Locate the cell with the specified text and output its [X, Y] center coordinate. 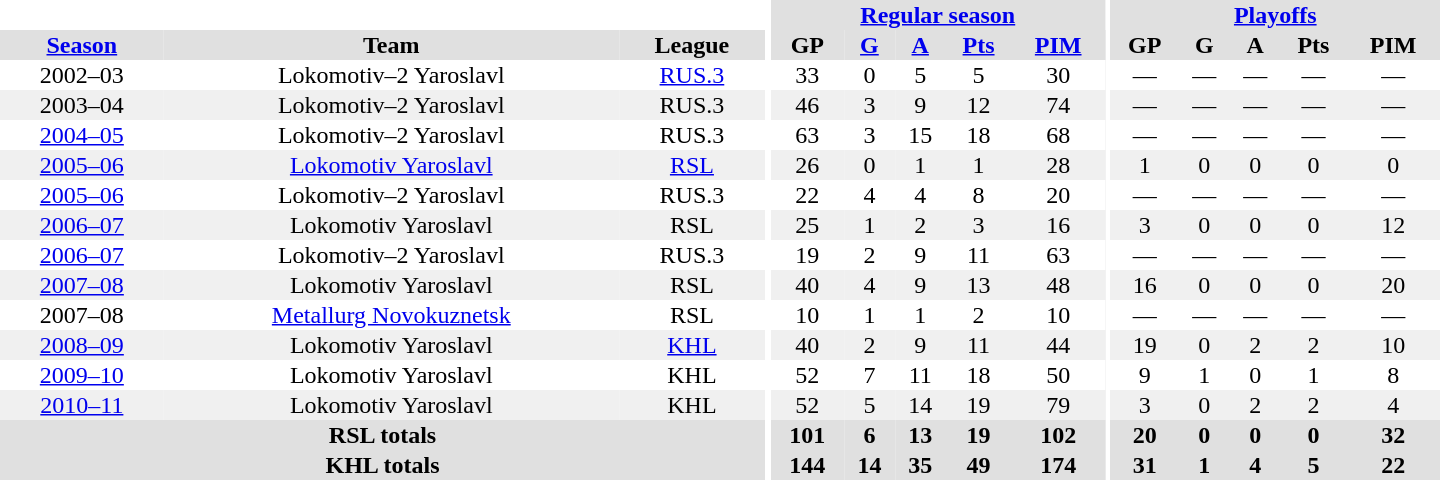
2004–05 [82, 135]
League [692, 45]
74 [1058, 105]
46 [808, 105]
44 [1058, 345]
2009–10 [82, 375]
174 [1058, 465]
31 [1145, 465]
7 [870, 375]
RSL totals [382, 435]
32 [1393, 435]
25 [808, 225]
26 [808, 165]
48 [1058, 285]
102 [1058, 435]
Season [82, 45]
15 [920, 135]
Playoffs [1276, 15]
28 [1058, 165]
2002–03 [82, 75]
50 [1058, 375]
33 [808, 75]
30 [1058, 75]
2008–09 [82, 345]
2010–11 [82, 405]
68 [1058, 135]
KHL totals [382, 465]
Team [392, 45]
6 [870, 435]
35 [920, 465]
2003–04 [82, 105]
Regular season [938, 15]
Metallurg Novokuznetsk [392, 315]
49 [979, 465]
144 [808, 465]
101 [808, 435]
79 [1058, 405]
